From the cell containing the given text, extract its center point as (X, Y) coordinate. 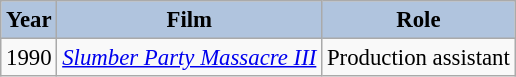
Production assistant (418, 58)
Role (418, 20)
Film (190, 20)
Year (29, 20)
1990 (29, 58)
Slumber Party Massacre III (190, 58)
